Search for the cell housing the specified text and yield its (x, y) center coordinate. 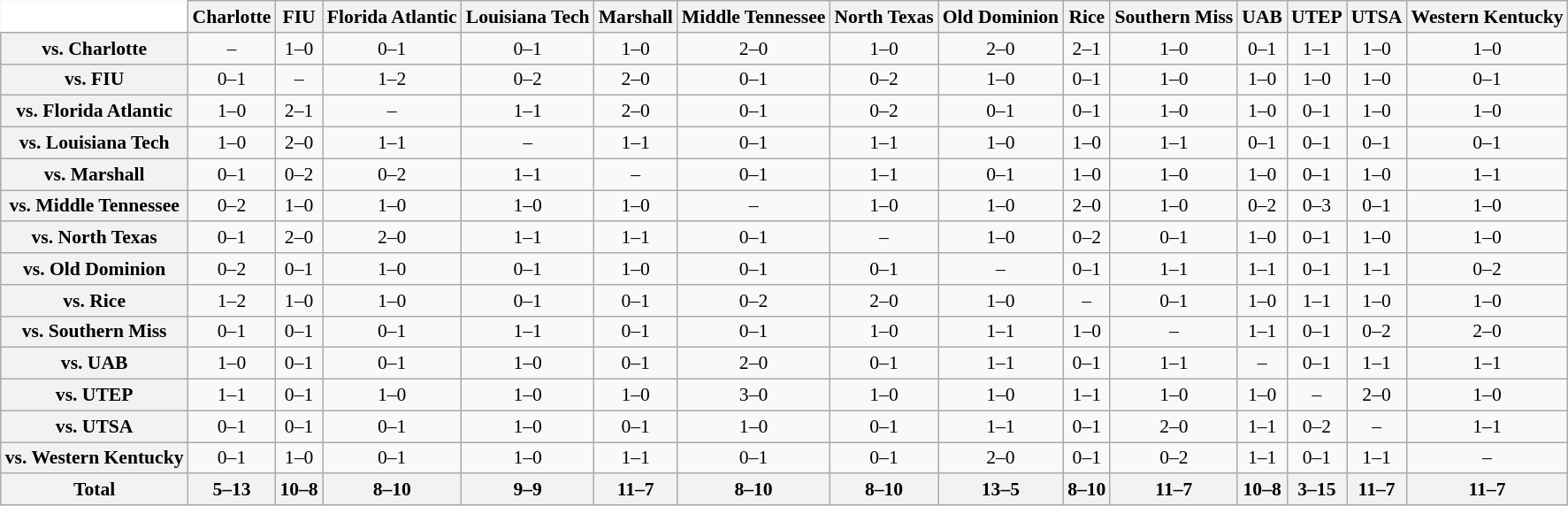
vs. Florida Atlantic (95, 111)
vs. Charlotte (95, 49)
13–5 (1001, 490)
North Texas (883, 17)
Rice (1086, 17)
vs. FIU (95, 80)
vs. UAB (95, 364)
UTSA (1377, 17)
Total (95, 490)
9–9 (528, 490)
vs. UTEP (95, 395)
Western Kentucky (1487, 17)
FIU (299, 17)
vs. North Texas (95, 238)
UTEP (1317, 17)
vs. Western Kentucky (95, 458)
3–0 (753, 395)
UAB (1262, 17)
vs. Southern Miss (95, 332)
0–3 (1317, 206)
vs. Middle Tennessee (95, 206)
Charlotte (232, 17)
Florida Atlantic (393, 17)
Middle Tennessee (753, 17)
Southern Miss (1174, 17)
vs. Marshall (95, 174)
Old Dominion (1001, 17)
Marshall (636, 17)
vs. Rice (95, 301)
3–15 (1317, 490)
vs. UTSA (95, 426)
vs. Old Dominion (95, 269)
vs. Louisiana Tech (95, 143)
Louisiana Tech (528, 17)
5–13 (232, 490)
